Return the (x, y) coordinate for the center point of the cell that contains the specified text.  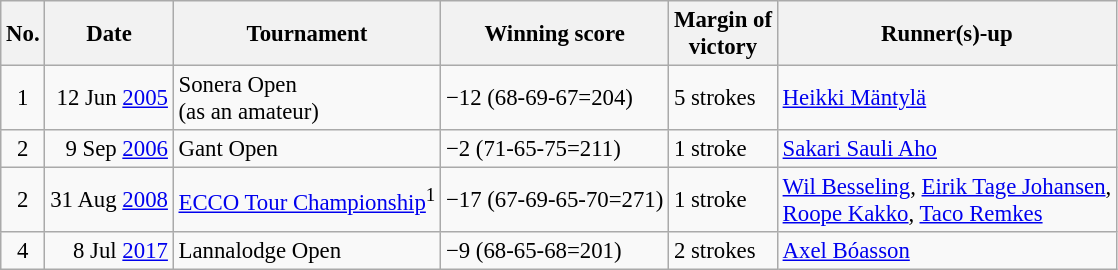
Tournament (306, 34)
Lannalodge Open (306, 251)
Axel Bóasson (946, 251)
2 strokes (724, 251)
Margin ofvictory (724, 34)
Sakari Sauli Aho (946, 149)
ECCO Tour Championship1 (306, 200)
5 strokes (724, 98)
Gant Open (306, 149)
No. (23, 34)
9 Sep 2006 (109, 149)
4 (23, 251)
−2 (71-65-75=211) (555, 149)
Wil Besseling, Eirik Tage Johansen, Roope Kakko, Taco Remkes (946, 200)
Winning score (555, 34)
Runner(s)-up (946, 34)
12 Jun 2005 (109, 98)
8 Jul 2017 (109, 251)
−17 (67-69-65-70=271) (555, 200)
−12 (68-69-67=204) (555, 98)
Sonera Open(as an amateur) (306, 98)
−9 (68-65-68=201) (555, 251)
1 (23, 98)
Heikki Mäntylä (946, 98)
31 Aug 2008 (109, 200)
Date (109, 34)
